Detect which cell encompasses the target text, then output its (X, Y) center coordinate. 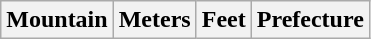
Feet (224, 20)
Meters (154, 20)
Prefecture (310, 20)
Mountain (57, 20)
